Scan for the cell matching the given text and deliver its [X, Y] coordinate at center. 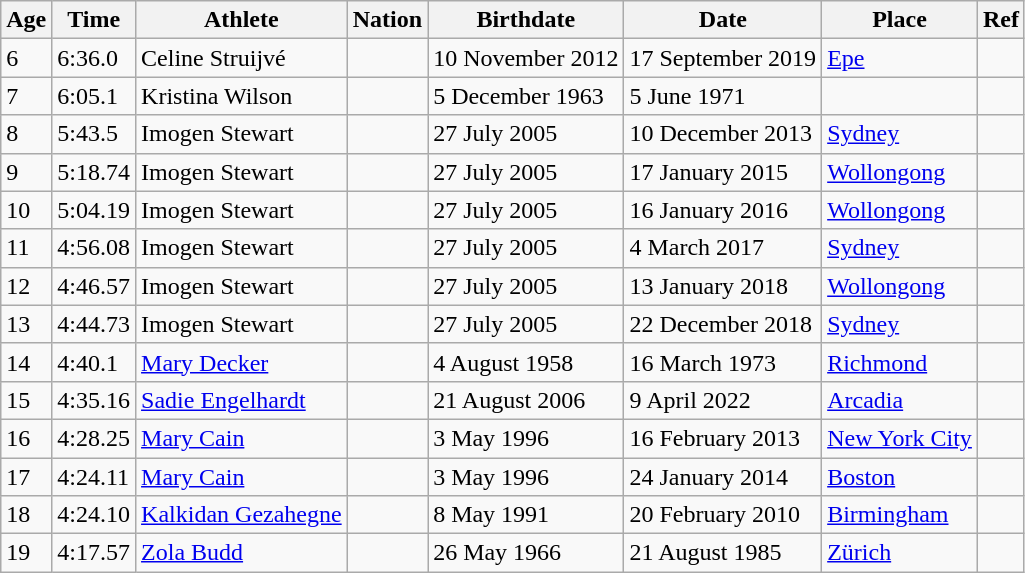
21 August 1985 [723, 553]
Sadie Engelhardt [242, 400]
17 January 2015 [723, 172]
Zola Budd [242, 553]
5:43.5 [94, 134]
Athlete [242, 20]
5 June 1971 [723, 96]
Kristina Wilson [242, 96]
4:24.10 [94, 515]
22 December 2018 [723, 324]
13 [26, 324]
18 [26, 515]
8 May 1991 [526, 515]
5:04.19 [94, 210]
4:56.08 [94, 248]
New York City [900, 438]
4:46.57 [94, 286]
14 [26, 362]
5:18.74 [94, 172]
Date [723, 20]
Birmingham [900, 515]
Time [94, 20]
4:17.57 [94, 553]
4:28.25 [94, 438]
12 [26, 286]
24 January 2014 [723, 477]
19 [26, 553]
16 March 1973 [723, 362]
10 December 2013 [723, 134]
17 [26, 477]
Zürich [900, 553]
Birthdate [526, 20]
10 November 2012 [526, 58]
4 March 2017 [723, 248]
6:36.0 [94, 58]
20 February 2010 [723, 515]
16 January 2016 [723, 210]
Epe [900, 58]
4 August 1958 [526, 362]
13 January 2018 [723, 286]
11 [26, 248]
5 December 1963 [526, 96]
Place [900, 20]
7 [26, 96]
Age [26, 20]
9 April 2022 [723, 400]
6 [26, 58]
Nation [387, 20]
6:05.1 [94, 96]
21 August 2006 [526, 400]
4:35.16 [94, 400]
4:40.1 [94, 362]
Celine Struijvé [242, 58]
9 [26, 172]
Richmond [900, 362]
15 [26, 400]
26 May 1966 [526, 553]
Ref [1000, 20]
10 [26, 210]
4:44.73 [94, 324]
17 September 2019 [723, 58]
Kalkidan Gezahegne [242, 515]
Mary Decker [242, 362]
4:24.11 [94, 477]
16 February 2013 [723, 438]
Boston [900, 477]
Arcadia [900, 400]
16 [26, 438]
8 [26, 134]
